For the text-containing cell, return its midpoint in (x, y) coordinate format. 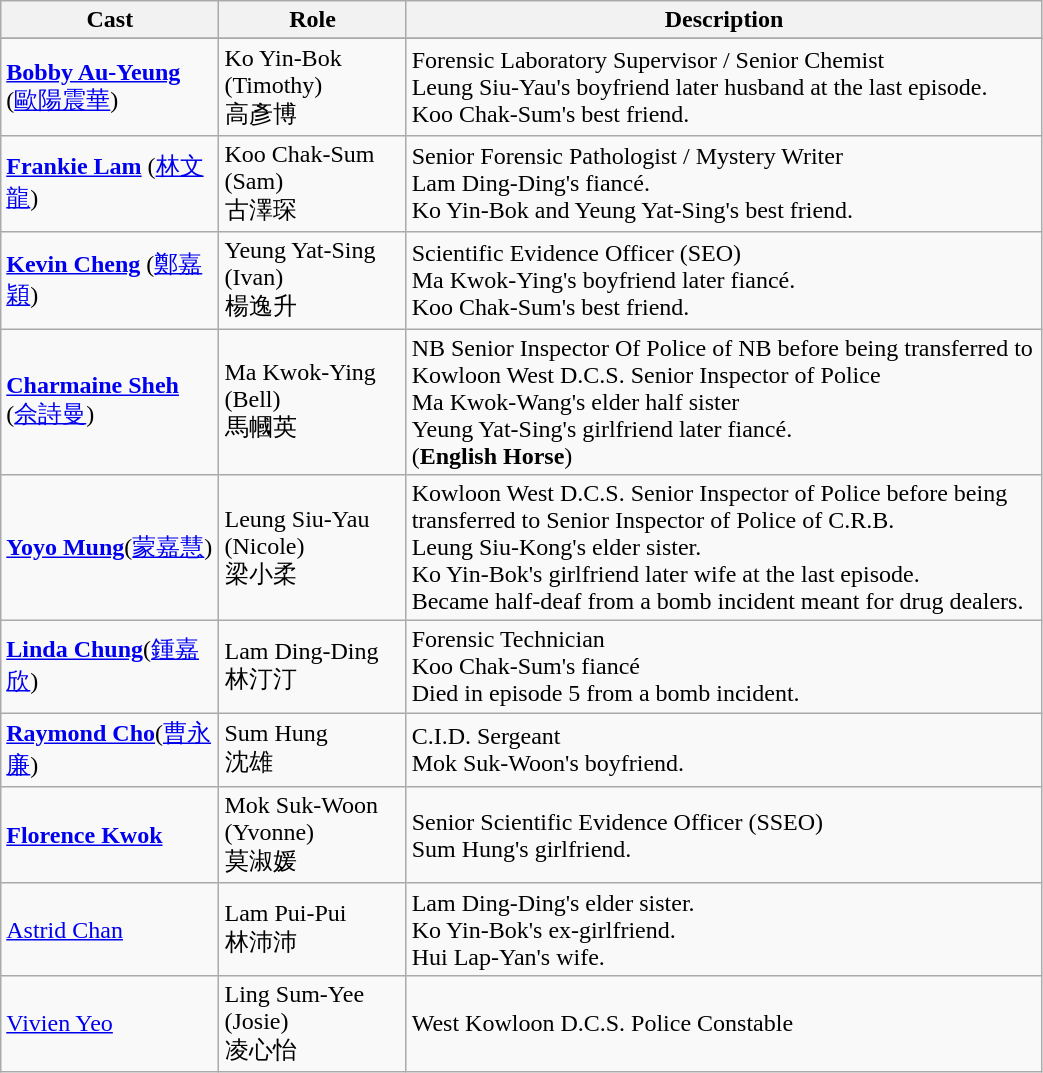
Leung Siu-Yau (Nicole) 梁小柔 (312, 548)
Ma Kwok-Ying (Bell) 馬幗英 (312, 401)
Description (724, 20)
Yoyo Mung(蒙嘉慧) (110, 548)
Senior Scientific Evidence Officer (SSEO) Sum Hung's girlfriend. (724, 836)
Vivien Yeo (110, 1024)
Scientific Evidence Officer (SEO) Ma Kwok-Ying's boyfriend later fiancé. Koo Chak-Sum's best friend. (724, 280)
Ling Sum-Yee (Josie) 凌心怡 (312, 1024)
Charmaine Sheh (佘詩曼) (110, 401)
Lam Ding-Ding 林汀汀 (312, 667)
Koo Chak-Sum (Sam) 古澤琛 (312, 184)
Cast (110, 20)
Kevin Cheng (鄭嘉穎) (110, 280)
Forensic Technician Koo Chak-Sum's fiancé Died in episode 5 from a bomb incident. (724, 667)
Astrid Chan (110, 929)
Lam Ding-Ding's elder sister. Ko Yin-Bok's ex-girlfriend. Hui Lap-Yan's wife. (724, 929)
Forensic Laboratory Supervisor / Senior Chemist Leung Siu-Yau's boyfriend later husband at the last episode. Koo Chak-Sum's best friend. (724, 88)
Frankie Lam (林文龍) (110, 184)
Mok Suk-Woon (Yvonne) 莫淑媛 (312, 836)
Yeung Yat-Sing (Ivan) 楊逸升 (312, 280)
Linda Chung(鍾嘉欣) (110, 667)
Senior Forensic Pathologist / Mystery Writer Lam Ding-Ding's fiancé. Ko Yin-Bok and Yeung Yat-Sing's best friend. (724, 184)
West Kowloon D.C.S. Police Constable (724, 1024)
Raymond Cho(曹永廉) (110, 750)
Florence Kwok (110, 836)
Sum Hung 沈雄 (312, 750)
Bobby Au-Yeung (歐陽震華) (110, 88)
Role (312, 20)
Ko Yin-Bok (Timothy) 高彥博 (312, 88)
Lam Pui-Pui 林沛沛 (312, 929)
C.I.D. Sergeant Mok Suk-Woon's boyfriend. (724, 750)
